Find where the given text appears and provide that cell's center as (x, y) coordinate. 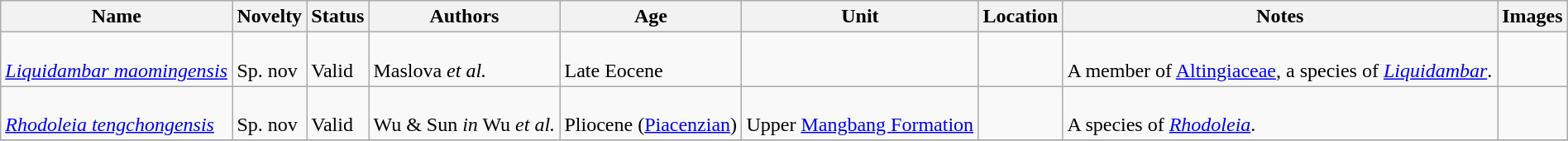
Wu & Sun in Wu et al. (465, 113)
Novelty (270, 17)
Name (117, 17)
Maslova et al. (465, 60)
Status (337, 17)
Age (651, 17)
Unit (860, 17)
Rhodoleia tengchongensis (117, 113)
Late Eocene (651, 60)
Location (1021, 17)
A member of Altingiaceae, a species of Liquidambar. (1280, 60)
Liquidambar maomingensis (117, 60)
A species of Rhodoleia. (1280, 113)
Upper Mangbang Formation (860, 113)
Notes (1280, 17)
Authors (465, 17)
Pliocene (Piacenzian) (651, 113)
Images (1533, 17)
